Detect which cell encompasses the target text, then output its [X, Y] center coordinate. 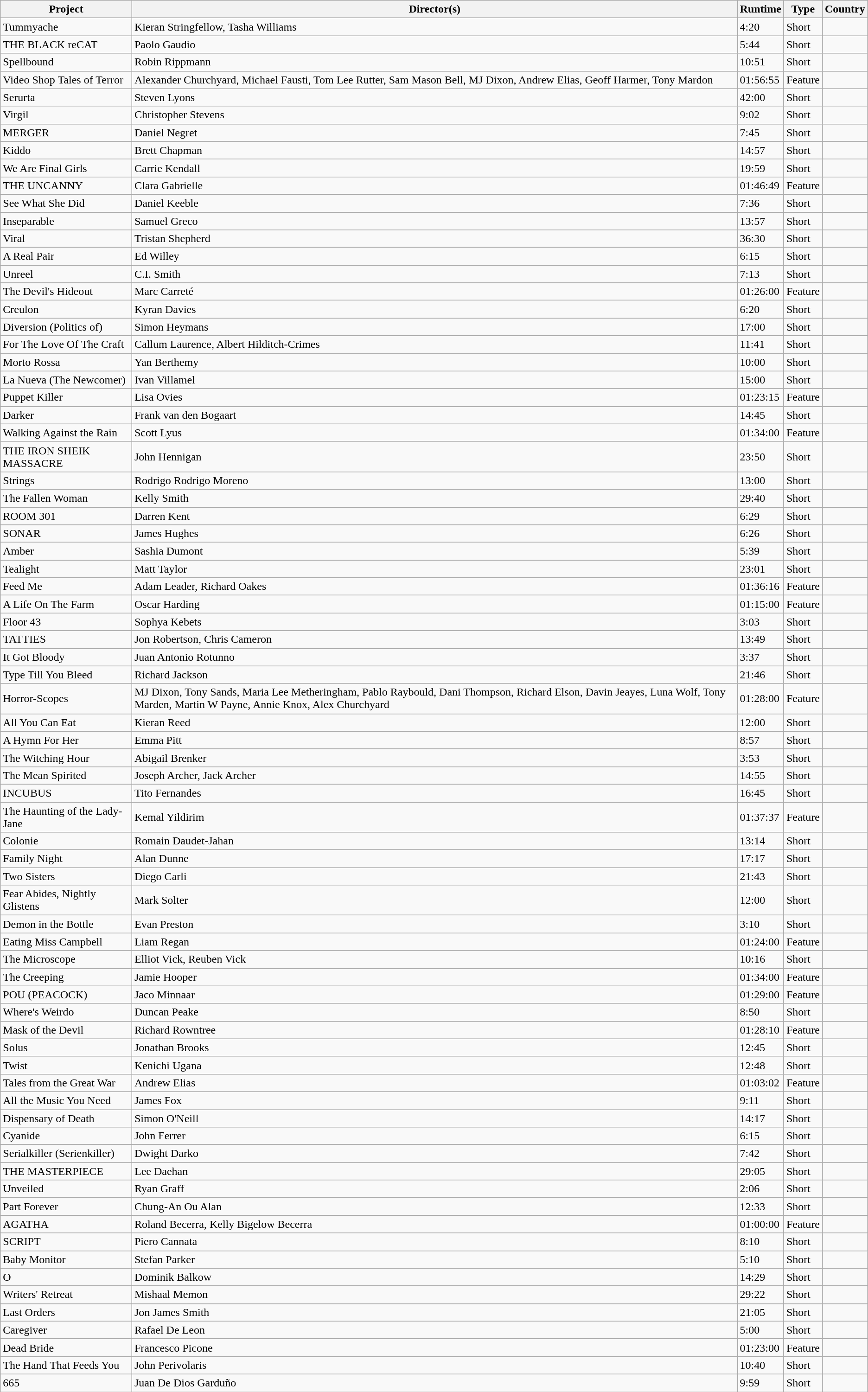
Richard Jackson [434, 675]
Lee Daehan [434, 1171]
01:36:16 [760, 587]
Where's Weirdo [66, 1012]
Creulon [66, 309]
Matt Taylor [434, 569]
Stefan Parker [434, 1259]
Director(s) [434, 9]
Viral [66, 239]
Steven Lyons [434, 97]
ROOM 301 [66, 516]
2:06 [760, 1189]
C.I. Smith [434, 274]
Brett Chapman [434, 150]
01:28:10 [760, 1030]
Spellbound [66, 62]
10:51 [760, 62]
6:26 [760, 534]
Eating Miss Campbell [66, 942]
Jaco Minnaar [434, 995]
Kemal Yildirim [434, 817]
Evan Preston [434, 924]
Carrie Kendall [434, 168]
01:37:37 [760, 817]
James Hughes [434, 534]
INCUBUS [66, 793]
Strings [66, 480]
Floor 43 [66, 622]
Chung-An Ou Alan [434, 1207]
Mask of the Devil [66, 1030]
Runtime [760, 9]
We Are Final Girls [66, 168]
Dispensary of Death [66, 1118]
Horror-Scopes [66, 698]
Colonie [66, 841]
14:45 [760, 415]
The Hand That Feeds You [66, 1365]
36:30 [760, 239]
3:10 [760, 924]
Ivan Villamel [434, 380]
Joseph Archer, Jack Archer [434, 775]
Puppet Killer [66, 397]
A Real Pair [66, 256]
Roland Becerra, Kelly Bigelow Becerra [434, 1224]
Writers' Retreat [66, 1295]
John Ferrer [434, 1136]
Serurta [66, 97]
Sophya Kebets [434, 622]
Tales from the Great War [66, 1083]
MERGER [66, 133]
19:59 [760, 168]
Diego Carli [434, 876]
The Witching Hour [66, 758]
Rafael De Leon [434, 1330]
14:17 [760, 1118]
John Perivolaris [434, 1365]
10:40 [760, 1365]
9:02 [760, 115]
Two Sisters [66, 876]
The Devil's Hideout [66, 292]
Video Shop Tales of Terror [66, 80]
7:13 [760, 274]
John Hennigan [434, 456]
Twist [66, 1065]
6:29 [760, 516]
01:56:55 [760, 80]
Kyran Davies [434, 309]
Serialkiller (Serienkiller) [66, 1154]
01:03:02 [760, 1083]
Kiddo [66, 150]
Solus [66, 1047]
Jon Robertson, Chris Cameron [434, 639]
12:48 [760, 1065]
11:41 [760, 345]
SONAR [66, 534]
23:01 [760, 569]
TATTIES [66, 639]
7:42 [760, 1154]
Unreel [66, 274]
Romain Daudet-Jahan [434, 841]
Christopher Stevens [434, 115]
Mark Solter [434, 900]
All the Music You Need [66, 1100]
The Mean Spirited [66, 775]
Robin Rippmann [434, 62]
Samuel Greco [434, 221]
01:29:00 [760, 995]
James Fox [434, 1100]
Demon in the Bottle [66, 924]
8:57 [760, 740]
Piero Cannata [434, 1242]
THE IRON SHEIK MASSACRE [66, 456]
The Fallen Woman [66, 498]
The Microscope [66, 959]
Juan De Dios Garduño [434, 1383]
Inseparable [66, 221]
Juan Antonio Rotunno [434, 657]
5:39 [760, 551]
Richard Rowntree [434, 1030]
Liam Regan [434, 942]
Paolo Gaudio [434, 45]
Virgil [66, 115]
Ryan Graff [434, 1189]
29:22 [760, 1295]
12:33 [760, 1207]
Kieran Stringfellow, Tasha Williams [434, 27]
Darren Kent [434, 516]
AGATHA [66, 1224]
Part Forever [66, 1207]
5:44 [760, 45]
All You Can Eat [66, 722]
665 [66, 1383]
Andrew Elias [434, 1083]
01:28:00 [760, 698]
Duncan Peake [434, 1012]
Mishaal Memon [434, 1295]
Simon O'Neill [434, 1118]
13:49 [760, 639]
5:00 [760, 1330]
POU (PEACOCK) [66, 995]
9:11 [760, 1100]
Adam Leader, Richard Oakes [434, 587]
Dead Bride [66, 1347]
29:40 [760, 498]
Darker [66, 415]
Caregiver [66, 1330]
9:59 [760, 1383]
Marc Carreté [434, 292]
For The Love Of The Craft [66, 345]
Country [845, 9]
See What She Did [66, 203]
15:00 [760, 380]
Walking Against the Rain [66, 433]
23:50 [760, 456]
01:26:00 [760, 292]
Ed Willey [434, 256]
13:00 [760, 480]
Jamie Hooper [434, 977]
Kieran Reed [434, 722]
Family Night [66, 859]
Dominik Balkow [434, 1277]
Type Till You Bleed [66, 675]
17:17 [760, 859]
17:00 [760, 327]
3:53 [760, 758]
Scott Lyus [434, 433]
Tristan Shepherd [434, 239]
8:50 [760, 1012]
Frank van den Bogaart [434, 415]
Lisa Ovies [434, 397]
A Hymn For Her [66, 740]
42:00 [760, 97]
29:05 [760, 1171]
The Haunting of the Lady-Jane [66, 817]
O [66, 1277]
Abigail Brenker [434, 758]
01:23:00 [760, 1347]
Emma Pitt [434, 740]
3:03 [760, 622]
01:23:15 [760, 397]
Daniel Negret [434, 133]
01:46:49 [760, 185]
7:45 [760, 133]
Diversion (Politics of) [66, 327]
3:37 [760, 657]
Tealight [66, 569]
Feed Me [66, 587]
Oscar Harding [434, 604]
Jon James Smith [434, 1312]
Unveiled [66, 1189]
14:29 [760, 1277]
Morto Rossa [66, 362]
6:20 [760, 309]
21:05 [760, 1312]
Tummyache [66, 27]
01:15:00 [760, 604]
8:10 [760, 1242]
14:55 [760, 775]
01:24:00 [760, 942]
THE MASTERPIECE [66, 1171]
10:00 [760, 362]
13:14 [760, 841]
A Life On The Farm [66, 604]
Project [66, 9]
Callum Laurence, Albert Hilditch-Crimes [434, 345]
01:00:00 [760, 1224]
Dwight Darko [434, 1154]
Fear Abides, Nightly Glistens [66, 900]
La Nueva (The Newcomer) [66, 380]
Kelly Smith [434, 498]
Kenichi Ugana [434, 1065]
5:10 [760, 1259]
Jonathan Brooks [434, 1047]
4:20 [760, 27]
Alexander Churchyard, Michael Fausti, Tom Lee Rutter, Sam Mason Bell, MJ Dixon, Andrew Elias, Geoff Harmer, Tony Mardon [434, 80]
Last Orders [66, 1312]
21:46 [760, 675]
Rodrigo Rodrigo Moreno [434, 480]
Alan Dunne [434, 859]
7:36 [760, 203]
Tito Fernandes [434, 793]
16:45 [760, 793]
The Creeping [66, 977]
13:57 [760, 221]
21:43 [760, 876]
Simon Heymans [434, 327]
SCRIPT [66, 1242]
Daniel Keeble [434, 203]
It Got Bloody [66, 657]
Cyanide [66, 1136]
Baby Monitor [66, 1259]
Sashia Dumont [434, 551]
Type [803, 9]
THE UNCANNY [66, 185]
10:16 [760, 959]
Amber [66, 551]
Elliot Vick, Reuben Vick [434, 959]
THE BLACK reCAT [66, 45]
14:57 [760, 150]
Clara Gabrielle [434, 185]
Yan Berthemy [434, 362]
Francesco Picone [434, 1347]
12:45 [760, 1047]
